Identify which cell holds the provided text, then report its (x, y) central coordinate. 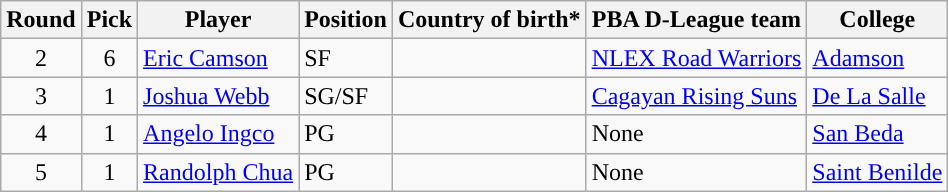
College (878, 20)
SG/SF (346, 96)
NLEX Road Warriors (696, 58)
Joshua Webb (218, 96)
3 (41, 96)
San Beda (878, 134)
Adamson (878, 58)
Angelo Ingco (218, 134)
Saint Benilde (878, 172)
Pick (109, 20)
Position (346, 20)
5 (41, 172)
Player (218, 20)
PBA D-League team (696, 20)
Eric Camson (218, 58)
Round (41, 20)
2 (41, 58)
Randolph Chua (218, 172)
6 (109, 58)
De La Salle (878, 96)
Cagayan Rising Suns (696, 96)
4 (41, 134)
Country of birth* (489, 20)
SF (346, 58)
